For the text-containing cell, return its midpoint in (x, y) coordinate format. 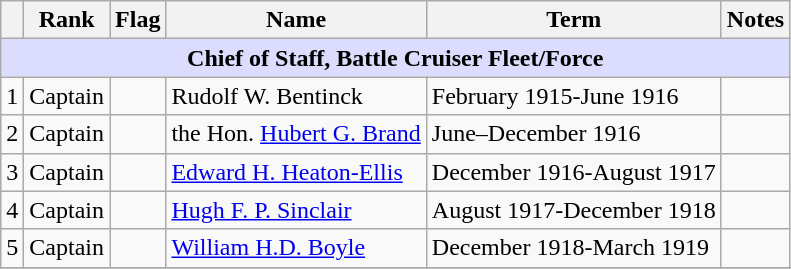
2 (12, 134)
Rank (67, 20)
Chief of Staff, Battle Cruiser Fleet/Force (396, 58)
Flag (138, 20)
June–December 1916 (574, 134)
the Hon. Hubert G. Brand (296, 134)
3 (12, 172)
December 1918-March 1919 (574, 248)
Hugh F. P. Sinclair (296, 210)
August 1917-December 1918 (574, 210)
December 1916-August 1917 (574, 172)
5 (12, 248)
William H.D. Boyle (296, 248)
Rudolf W. Bentinck (296, 96)
1 (12, 96)
Notes (755, 20)
February 1915-June 1916 (574, 96)
Name (296, 20)
Edward H. Heaton-Ellis (296, 172)
Term (574, 20)
4 (12, 210)
